Identify which cell holds the provided text, then report its [x, y] central coordinate. 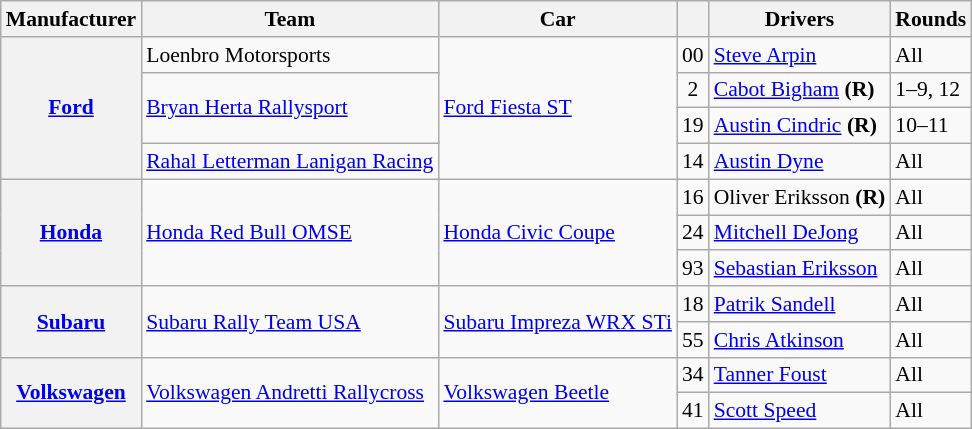
Car [558, 19]
Chris Atkinson [800, 340]
34 [693, 375]
24 [693, 233]
14 [693, 162]
Mitchell DeJong [800, 233]
Scott Speed [800, 411]
00 [693, 55]
10–11 [930, 126]
Tanner Foust [800, 375]
Volkswagen [71, 392]
Manufacturer [71, 19]
Volkswagen Beetle [558, 392]
Rounds [930, 19]
41 [693, 411]
Honda [71, 232]
18 [693, 304]
Loenbro Motorsports [290, 55]
2 [693, 90]
Sebastian Eriksson [800, 269]
Team [290, 19]
Austin Cindric (R) [800, 126]
Subaru Impreza WRX STi [558, 322]
55 [693, 340]
Patrik Sandell [800, 304]
Austin Dyne [800, 162]
1–9, 12 [930, 90]
Honda Red Bull OMSE [290, 232]
Cabot Bigham (R) [800, 90]
Subaru Rally Team USA [290, 322]
Ford [71, 108]
Ford Fiesta ST [558, 108]
Bryan Herta Rallysport [290, 108]
Subaru [71, 322]
Oliver Eriksson (R) [800, 197]
Volkswagen Andretti Rallycross [290, 392]
Rahal Letterman Lanigan Racing [290, 162]
93 [693, 269]
Drivers [800, 19]
Steve Arpin [800, 55]
Honda Civic Coupe [558, 232]
16 [693, 197]
19 [693, 126]
